Extract the [X, Y] coordinate from the center of the cell holding the provided text.  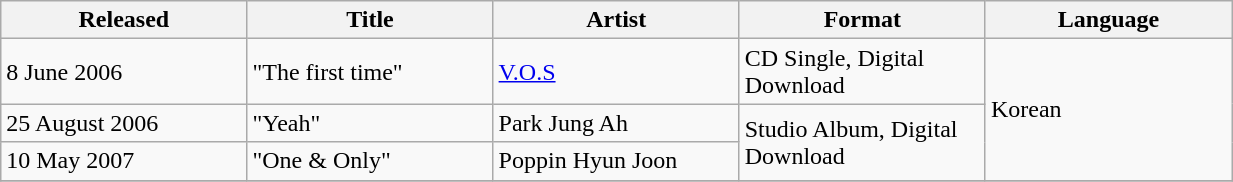
"Yeah" [370, 123]
Format [862, 20]
Title [370, 20]
10 May 2007 [124, 161]
Released [124, 20]
"The first time" [370, 72]
Language [1108, 20]
Studio Album, Digital Download [862, 142]
Artist [616, 20]
Park Jung Ah [616, 123]
CD Single, Digital Download [862, 72]
8 June 2006 [124, 72]
25 August 2006 [124, 123]
V.O.S [616, 72]
"One & Only" [370, 161]
Korean [1108, 110]
Poppin Hyun Joon [616, 161]
